Output the (x, y) coordinate of the center of the cell containing the given text.  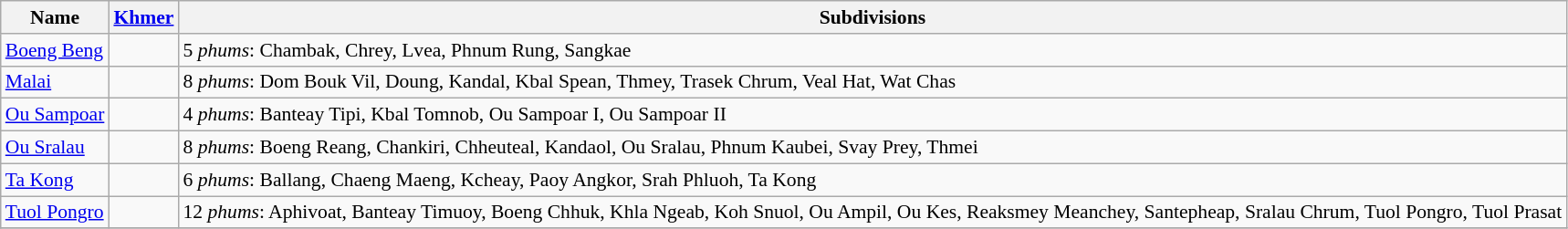
Khmer (143, 17)
Subdivisions (873, 17)
Ou Sampoar (55, 115)
Ta Kong (55, 180)
8 phums: Dom Bouk Vil, Doung, Kandal, Kbal Spean, Thmey, Trasek Chrum, Veal Hat, Wat Chas (873, 82)
Name (55, 17)
5 phums: Chambak, Chrey, Lvea, Phnum Rung, Sangkae (873, 50)
Boeng Beng (55, 50)
Malai (55, 82)
6 phums: Ballang, Chaeng Maeng, Kcheay, Paoy Angkor, Srah Phluoh, Ta Kong (873, 180)
4 phums: Banteay Tipi, Kbal Tomnob, Ou Sampoar I, Ou Sampoar II (873, 115)
Ou Sralau (55, 148)
8 phums: Boeng Reang, Chankiri, Chheuteal, Kandaol, Ou Sralau, Phnum Kaubei, Svay Prey, Thmei (873, 148)
Tuol Pongro (55, 213)
